Scan for the cell matching the given text and deliver its (x, y) coordinate at center. 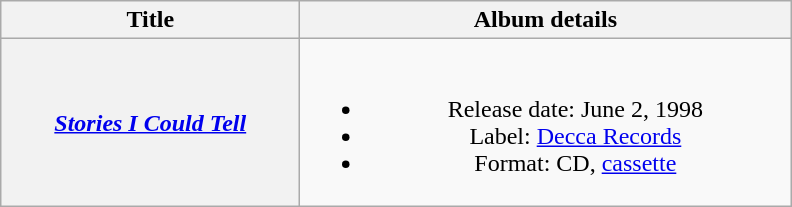
Album details (546, 20)
Release date: June 2, 1998Label: Decca RecordsFormat: CD, cassette (546, 122)
Title (150, 20)
Stories I Could Tell (150, 122)
